Locate the cell with the specified text and output its [X, Y] center coordinate. 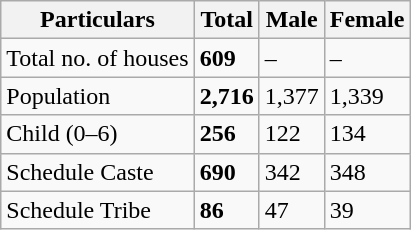
1,339 [367, 96]
Population [98, 96]
Total [226, 20]
Female [367, 20]
Particulars [98, 20]
256 [226, 134]
134 [367, 134]
1,377 [292, 96]
122 [292, 134]
609 [226, 58]
Total no. of houses [98, 58]
86 [226, 210]
342 [292, 172]
Schedule Tribe [98, 210]
690 [226, 172]
Male [292, 20]
47 [292, 210]
348 [367, 172]
2,716 [226, 96]
Child (0–6) [98, 134]
39 [367, 210]
Schedule Caste [98, 172]
